Extract the [x, y] coordinate from the center of the cell holding the provided text.  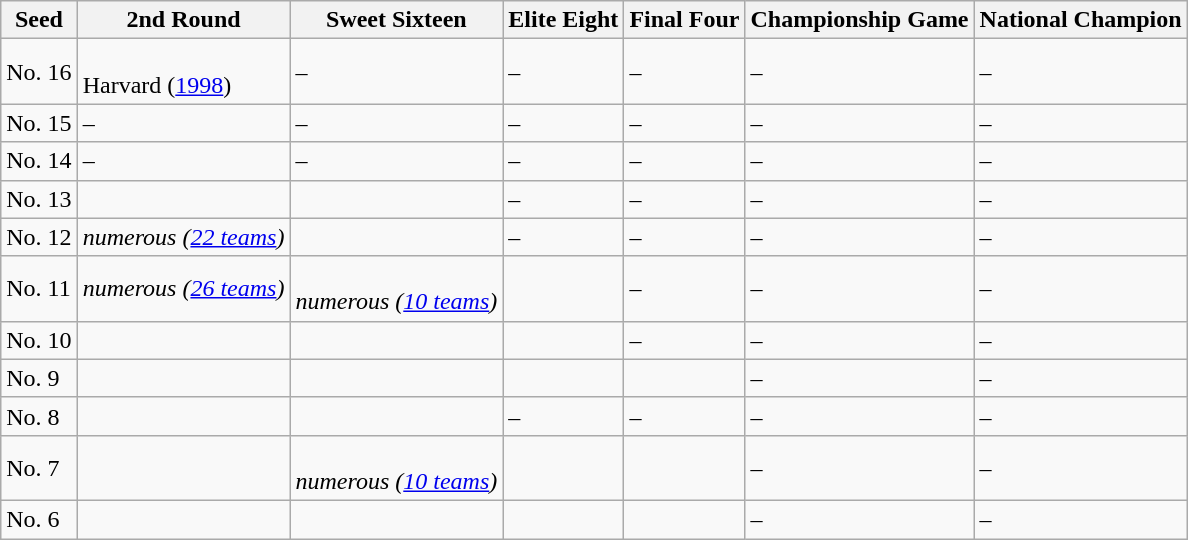
No. 15 [39, 123]
No. 10 [39, 340]
Seed [39, 20]
numerous (26 teams) [184, 288]
Final Four [684, 20]
No. 6 [39, 519]
2nd Round [184, 20]
No. 9 [39, 378]
No. 11 [39, 288]
No. 8 [39, 416]
Harvard (1998) [184, 72]
No. 13 [39, 199]
No. 12 [39, 237]
Sweet Sixteen [396, 20]
Championship Game [860, 20]
National Champion [1080, 20]
numerous (22 teams) [184, 237]
No. 14 [39, 161]
No. 7 [39, 468]
Elite Eight [564, 20]
No. 16 [39, 72]
